For the text-containing cell, return its midpoint in [x, y] coordinate format. 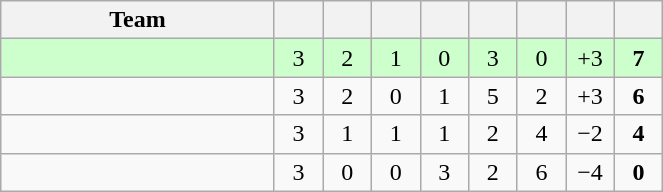
5 [494, 96]
Team [138, 20]
−4 [590, 172]
7 [638, 58]
−2 [590, 134]
